Search for the cell housing the specified text and yield its (x, y) center coordinate. 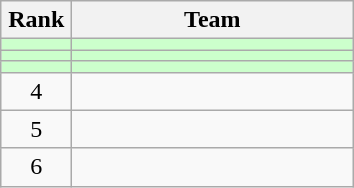
4 (36, 91)
Rank (36, 20)
6 (36, 167)
Team (212, 20)
5 (36, 129)
